Extract the (x, y) coordinate from the center of the cell holding the provided text.  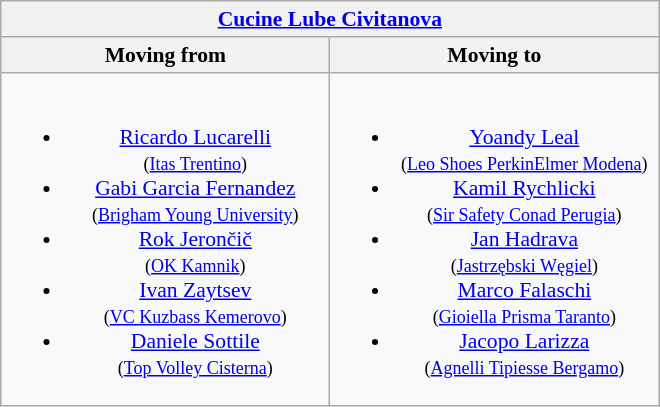
Moving from (166, 55)
Cucine Lube Civitanova (330, 19)
Moving to (494, 55)
